Locate the cell with the specified text and output its (X, Y) center coordinate. 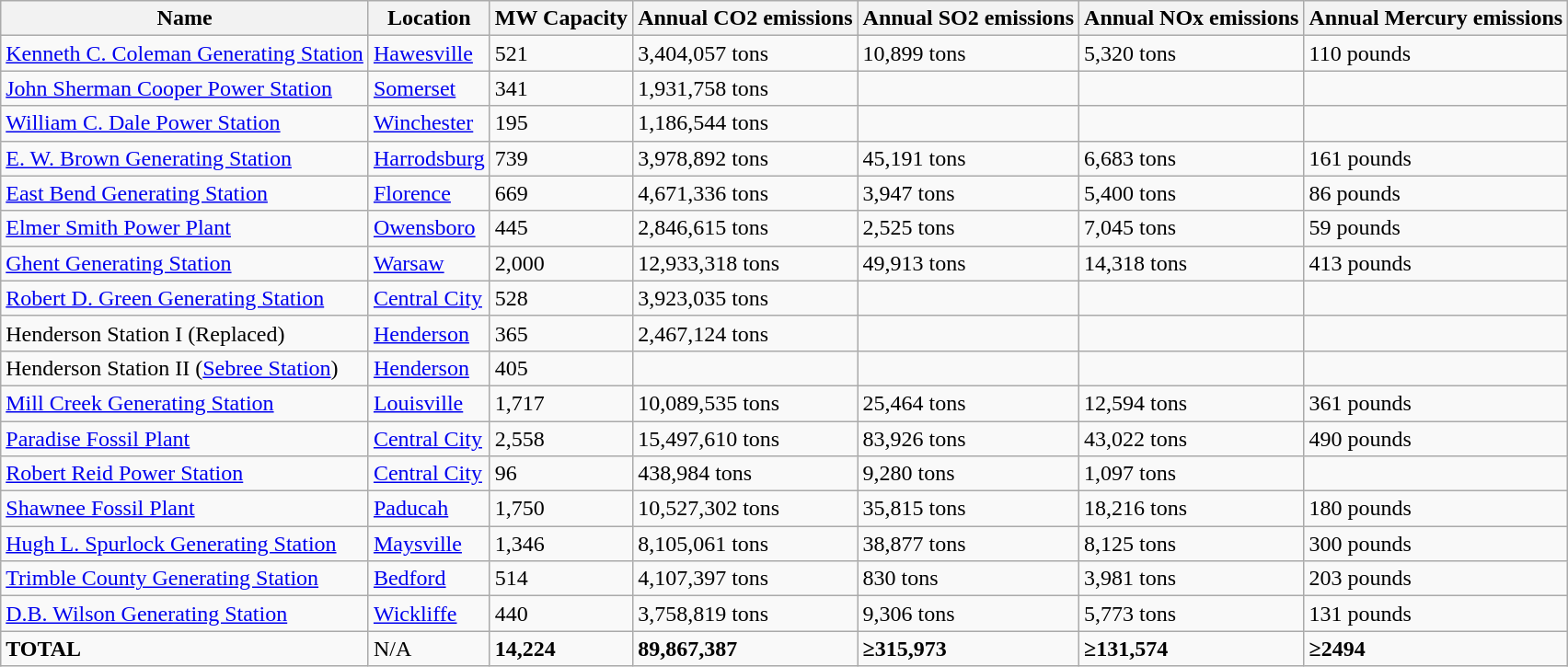
43,022 tons (1192, 439)
Trimble County Generating Station (185, 579)
Owensboro (429, 228)
≥2494 (1435, 649)
Location (429, 18)
9,280 tons (968, 474)
18,216 tons (1192, 509)
59 pounds (1435, 228)
3,758,819 tons (745, 614)
East Bend Generating Station (185, 193)
Warsaw (429, 263)
341 (561, 88)
1,750 (561, 509)
Robert Reid Power Station (185, 474)
3,978,892 tons (745, 158)
180 pounds (1435, 509)
MW Capacity (561, 18)
Louisville (429, 403)
Elmer Smith Power Plant (185, 228)
528 (561, 298)
5,773 tons (1192, 614)
D.B. Wilson Generating Station (185, 614)
1,717 (561, 403)
203 pounds (1435, 579)
8,125 tons (1192, 544)
521 (561, 53)
Ghent Generating Station (185, 263)
12,594 tons (1192, 403)
Florence (429, 193)
6,683 tons (1192, 158)
E. W. Brown Generating Station (185, 158)
Robert D. Green Generating Station (185, 298)
413 pounds (1435, 263)
25,464 tons (968, 403)
2,000 (561, 263)
1,097 tons (1192, 474)
5,400 tons (1192, 193)
96 (561, 474)
3,981 tons (1192, 579)
Hawesville (429, 53)
John Sherman Cooper Power Station (185, 88)
2,558 (561, 439)
440 (561, 614)
3,923,035 tons (745, 298)
Annual CO2 emissions (745, 18)
Somerset (429, 88)
12,933,318 tons (745, 263)
445 (561, 228)
38,877 tons (968, 544)
≥315,973 (968, 649)
≥131,574 (1192, 649)
361 pounds (1435, 403)
9,306 tons (968, 614)
131 pounds (1435, 614)
15,497,610 tons (745, 439)
3,404,057 tons (745, 53)
Annual Mercury emissions (1435, 18)
830 tons (968, 579)
14,318 tons (1192, 263)
Henderson Station II (Sebree Station) (185, 368)
TOTAL (185, 649)
438,984 tons (745, 474)
2,846,615 tons (745, 228)
45,191 tons (968, 158)
161 pounds (1435, 158)
Wickliffe (429, 614)
Annual NOx emissions (1192, 18)
405 (561, 368)
2,467,124 tons (745, 333)
195 (561, 123)
Annual SO2 emissions (968, 18)
35,815 tons (968, 509)
514 (561, 579)
89,867,387 (745, 649)
3,947 tons (968, 193)
1,931,758 tons (745, 88)
Name (185, 18)
669 (561, 193)
8,105,061 tons (745, 544)
1,186,544 tons (745, 123)
N/A (429, 649)
William C. Dale Power Station (185, 123)
Paradise Fossil Plant (185, 439)
300 pounds (1435, 544)
5,320 tons (1192, 53)
Hugh L. Spurlock Generating Station (185, 544)
365 (561, 333)
Shawnee Fossil Plant (185, 509)
83,926 tons (968, 439)
490 pounds (1435, 439)
4,671,336 tons (745, 193)
Henderson Station I (Replaced) (185, 333)
10,089,535 tons (745, 403)
1,346 (561, 544)
Harrodsburg (429, 158)
7,045 tons (1192, 228)
Maysville (429, 544)
10,899 tons (968, 53)
86 pounds (1435, 193)
Winchester (429, 123)
739 (561, 158)
2,525 tons (968, 228)
4,107,397 tons (745, 579)
Paducah (429, 509)
49,913 tons (968, 263)
10,527,302 tons (745, 509)
Mill Creek Generating Station (185, 403)
Bedford (429, 579)
Kenneth C. Coleman Generating Station (185, 53)
110 pounds (1435, 53)
14,224 (561, 649)
